Pinpoint the cell where the given text exists, returning its [X, Y] midpoint coordinate. 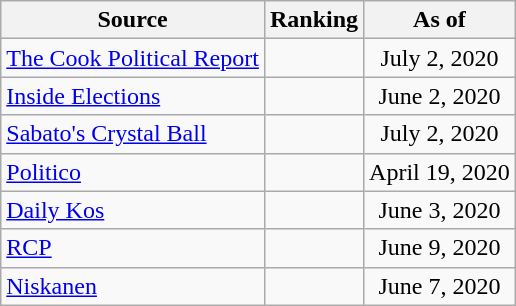
Source [133, 20]
As of [440, 20]
The Cook Political Report [133, 58]
Politico [133, 172]
RCP [133, 248]
Ranking [314, 20]
June 9, 2020 [440, 248]
April 19, 2020 [440, 172]
June 3, 2020 [440, 210]
Daily Kos [133, 210]
Sabato's Crystal Ball [133, 134]
Inside Elections [133, 96]
June 7, 2020 [440, 286]
June 2, 2020 [440, 96]
Niskanen [133, 286]
